Search for the cell housing the specified text and yield its (X, Y) center coordinate. 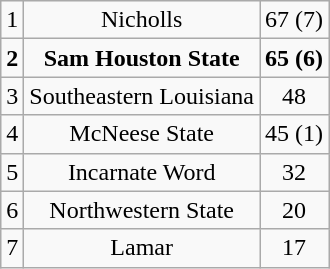
17 (294, 248)
Southeastern Louisiana (142, 96)
1 (12, 20)
7 (12, 248)
McNeese State (142, 134)
Nicholls (142, 20)
20 (294, 210)
2 (12, 58)
65 (6) (294, 58)
6 (12, 210)
Sam Houston State (142, 58)
5 (12, 172)
67 (7) (294, 20)
4 (12, 134)
45 (1) (294, 134)
Incarnate Word (142, 172)
3 (12, 96)
48 (294, 96)
Lamar (142, 248)
Northwestern State (142, 210)
32 (294, 172)
